Return [X, Y] of the center of cell containing provided text 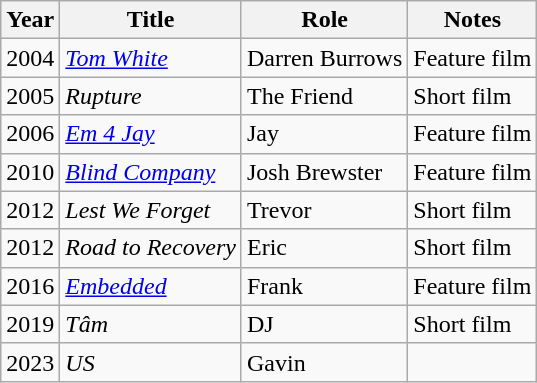
Rupture [151, 96]
2023 [30, 362]
Gavin [324, 362]
Darren Burrows [324, 58]
Trevor [324, 210]
Road to Recovery [151, 248]
Notes [472, 20]
Josh Brewster [324, 172]
DJ [324, 324]
Lest We Forget [151, 210]
2006 [30, 134]
The Friend [324, 96]
Blind Company [151, 172]
Tom White [151, 58]
US [151, 362]
Eric [324, 248]
Role [324, 20]
Year [30, 20]
2016 [30, 286]
Title [151, 20]
2005 [30, 96]
Embedded [151, 286]
Em 4 Jay [151, 134]
Frank [324, 286]
Tâm [151, 324]
2019 [30, 324]
Jay [324, 134]
2010 [30, 172]
2004 [30, 58]
